Return (X, Y) of the center of cell containing provided text 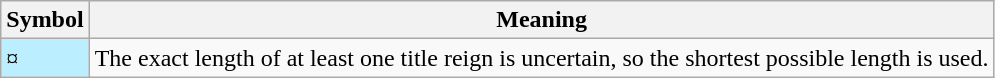
¤ (45, 58)
Meaning (542, 20)
The exact length of at least one title reign is uncertain, so the shortest possible length is used. (542, 58)
Symbol (45, 20)
